Find where the given text appears and provide that cell's center as [X, Y] coordinate. 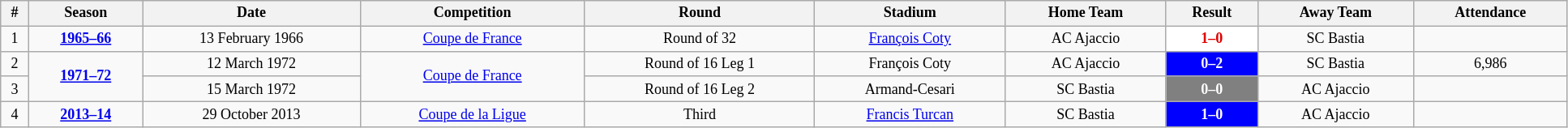
Season [86, 13]
Francis Turcan [910, 113]
Home Team [1086, 13]
Date [251, 13]
Armand-Cesari [910, 89]
Result [1211, 13]
Round of 16 Leg 1 [700, 63]
6,986 [1490, 63]
Away Team [1335, 13]
1 [15, 39]
3 [15, 89]
15 March 1972 [251, 89]
Competition [472, 13]
29 October 2013 [251, 113]
0–2 [1211, 63]
13 February 1966 [251, 39]
Coupe de la Ligue [472, 113]
Stadium [910, 13]
1971–72 [86, 76]
2013–14 [86, 113]
4 [15, 113]
1965–66 [86, 39]
2 [15, 63]
Round [700, 13]
Third [700, 113]
Round of 16 Leg 2 [700, 89]
# [15, 13]
12 March 1972 [251, 63]
Round of 32 [700, 39]
0–0 [1211, 89]
Attendance [1490, 13]
